Extract the [x, y] coordinate from the center of the cell holding the provided text.  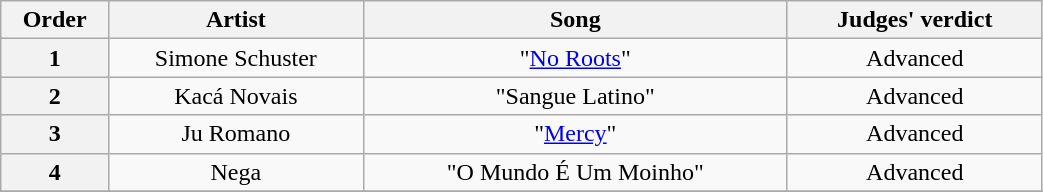
"Sangue Latino" [575, 96]
1 [55, 58]
2 [55, 96]
3 [55, 134]
Ju Romano [236, 134]
Artist [236, 20]
"Mercy" [575, 134]
"No Roots" [575, 58]
Judges' verdict [914, 20]
Order [55, 20]
Simone Schuster [236, 58]
4 [55, 172]
Song [575, 20]
"O Mundo É Um Moinho" [575, 172]
Kacá Novais [236, 96]
Nega [236, 172]
